Locate the cell with the specified text and output its (x, y) center coordinate. 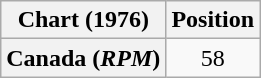
Canada (RPM) (84, 58)
Position (213, 20)
58 (213, 58)
Chart (1976) (84, 20)
